Scan for the cell matching the given text and deliver its (x, y) coordinate at center. 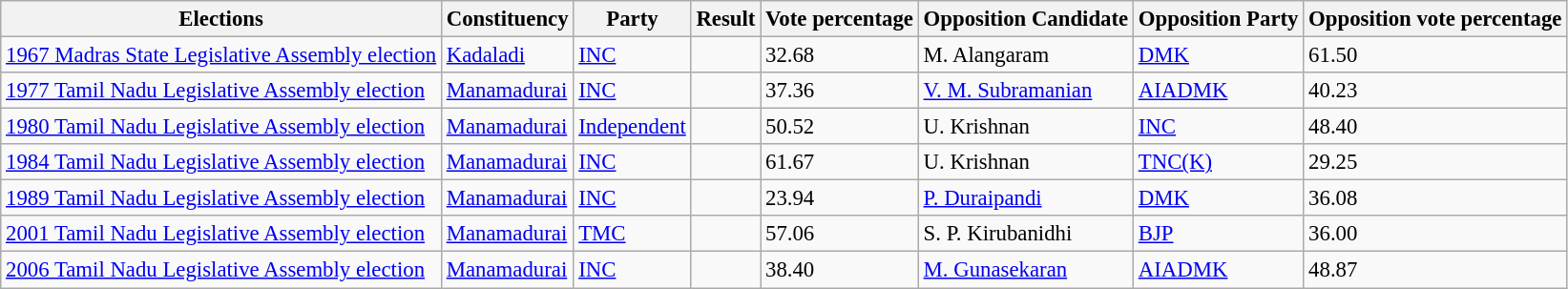
48.40 (1435, 127)
36.00 (1435, 234)
2006 Tamil Nadu Legislative Assembly election (221, 270)
37.36 (840, 91)
P. Duraipandi (1025, 198)
Result (725, 19)
48.87 (1435, 270)
61.67 (840, 162)
23.94 (840, 198)
50.52 (840, 127)
1989 Tamil Nadu Legislative Assembly election (221, 198)
2001 Tamil Nadu Legislative Assembly election (221, 234)
V. M. Subramanian (1025, 91)
36.08 (1435, 198)
29.25 (1435, 162)
1980 Tamil Nadu Legislative Assembly election (221, 127)
BJP (1218, 234)
Constituency (507, 19)
Opposition Candidate (1025, 19)
TNC(K) (1218, 162)
Kadaladi (507, 55)
M. Gunasekaran (1025, 270)
32.68 (840, 55)
Independent (632, 127)
40.23 (1435, 91)
38.40 (840, 270)
TMC (632, 234)
Vote percentage (840, 19)
M. Alangaram (1025, 55)
1977 Tamil Nadu Legislative Assembly election (221, 91)
S. P. Kirubanidhi (1025, 234)
57.06 (840, 234)
1967 Madras State Legislative Assembly election (221, 55)
Party (632, 19)
Elections (221, 19)
61.50 (1435, 55)
Opposition vote percentage (1435, 19)
Opposition Party (1218, 19)
1984 Tamil Nadu Legislative Assembly election (221, 162)
